Output the (x, y) coordinate of the center of the cell containing the given text.  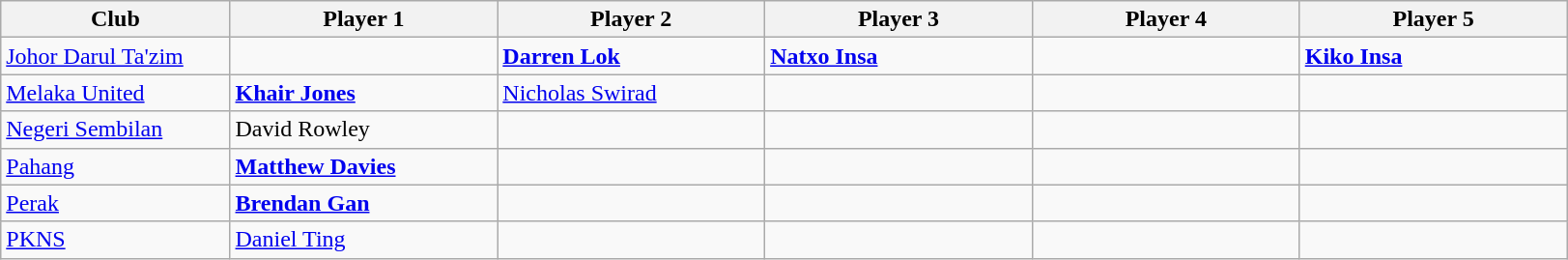
Matthew Davies (363, 166)
Player 3 (898, 19)
Kiko Insa (1434, 56)
Melaka United (116, 93)
Pahang (116, 166)
Natxo Insa (898, 56)
Khair Jones (363, 93)
Player 5 (1434, 19)
Darren Lok (632, 56)
David Rowley (363, 130)
Club (116, 19)
Johor Darul Ta'zim (116, 56)
Negeri Sembilan (116, 130)
PKNS (116, 240)
Perak (116, 203)
Brendan Gan (363, 203)
Player 1 (363, 19)
Player 2 (632, 19)
Player 4 (1165, 19)
Nicholas Swirad (632, 93)
Daniel Ting (363, 240)
